Return [X, Y] of the center of cell containing provided text 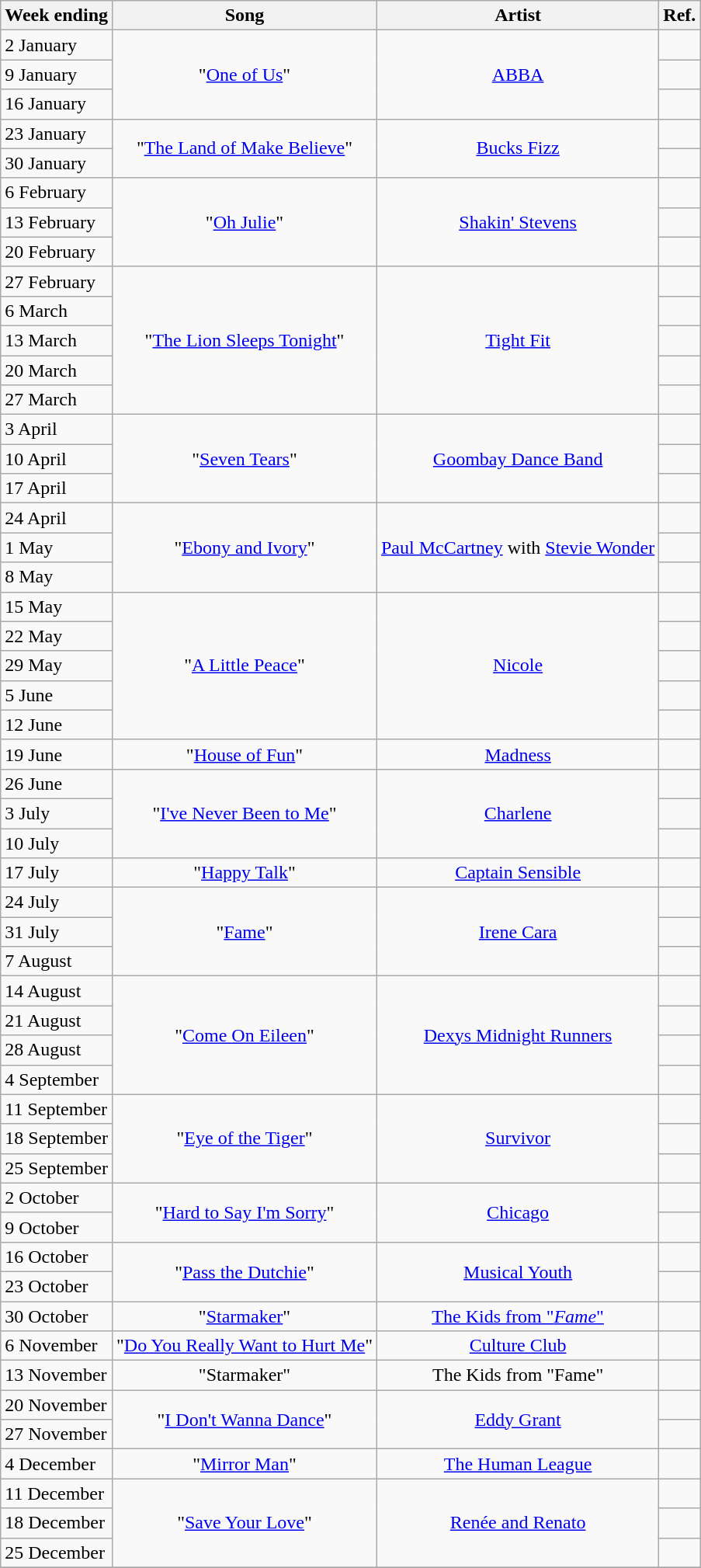
21 August [57, 1020]
Goombay Dance Band [517, 459]
20 November [57, 1405]
3 April [57, 429]
16 October [57, 1257]
"A Little Peace" [245, 666]
"I Don't Wanna Dance" [245, 1420]
"Save Your Love" [245, 1523]
Captain Sensible [517, 873]
Paul McCartney with Stevie Wonder [517, 548]
"Hard to Say I'm Sorry" [245, 1212]
Charlene [517, 813]
2 January [57, 45]
29 May [57, 666]
"I've Never Been to Me" [245, 813]
27 March [57, 400]
10 April [57, 459]
13 March [57, 340]
Ref. [680, 16]
9 October [57, 1227]
"Eye of the Tiger" [245, 1139]
Renée and Renato [517, 1523]
"Happy Talk" [245, 873]
27 February [57, 281]
22 May [57, 636]
18 December [57, 1523]
24 April [57, 518]
27 November [57, 1434]
23 October [57, 1286]
2 October [57, 1198]
15 May [57, 607]
Musical Youth [517, 1271]
4 December [57, 1464]
Dexys Midnight Runners [517, 1035]
30 October [57, 1316]
6 November [57, 1346]
17 April [57, 488]
The Human League [517, 1464]
Eddy Grant [517, 1420]
"House of Fun" [245, 754]
"The Land of Make Believe" [245, 148]
10 July [57, 843]
Week ending [57, 16]
4 September [57, 1080]
1 May [57, 548]
16 January [57, 104]
Tight Fit [517, 340]
20 February [57, 252]
9 January [57, 75]
6 March [57, 311]
23 January [57, 134]
13 February [57, 222]
"Oh Julie" [245, 222]
30 January [57, 163]
24 July [57, 902]
17 July [57, 873]
5 June [57, 695]
"Ebony and Ivory" [245, 548]
"One of Us" [245, 75]
"Come On Eileen" [245, 1035]
Song [245, 16]
ABBA [517, 75]
"The Lion Sleeps Tonight" [245, 340]
19 June [57, 754]
18 September [57, 1139]
Shakin' Stevens [517, 222]
Irene Cara [517, 932]
"Fame" [245, 932]
7 August [57, 961]
3 July [57, 813]
31 July [57, 932]
Madness [517, 754]
Nicole [517, 666]
11 September [57, 1109]
"Do You Really Want to Hurt Me" [245, 1346]
"Mirror Man" [245, 1464]
20 March [57, 370]
25 December [57, 1552]
13 November [57, 1375]
Culture Club [517, 1346]
25 September [57, 1168]
Survivor [517, 1139]
12 June [57, 725]
6 February [57, 193]
14 August [57, 991]
"Seven Tears" [245, 459]
8 May [57, 577]
11 December [57, 1493]
"Pass the Dutchie" [245, 1271]
26 June [57, 784]
Chicago [517, 1212]
Bucks Fizz [517, 148]
Artist [517, 16]
28 August [57, 1050]
